From the cell containing the given text, extract its center point as (x, y) coordinate. 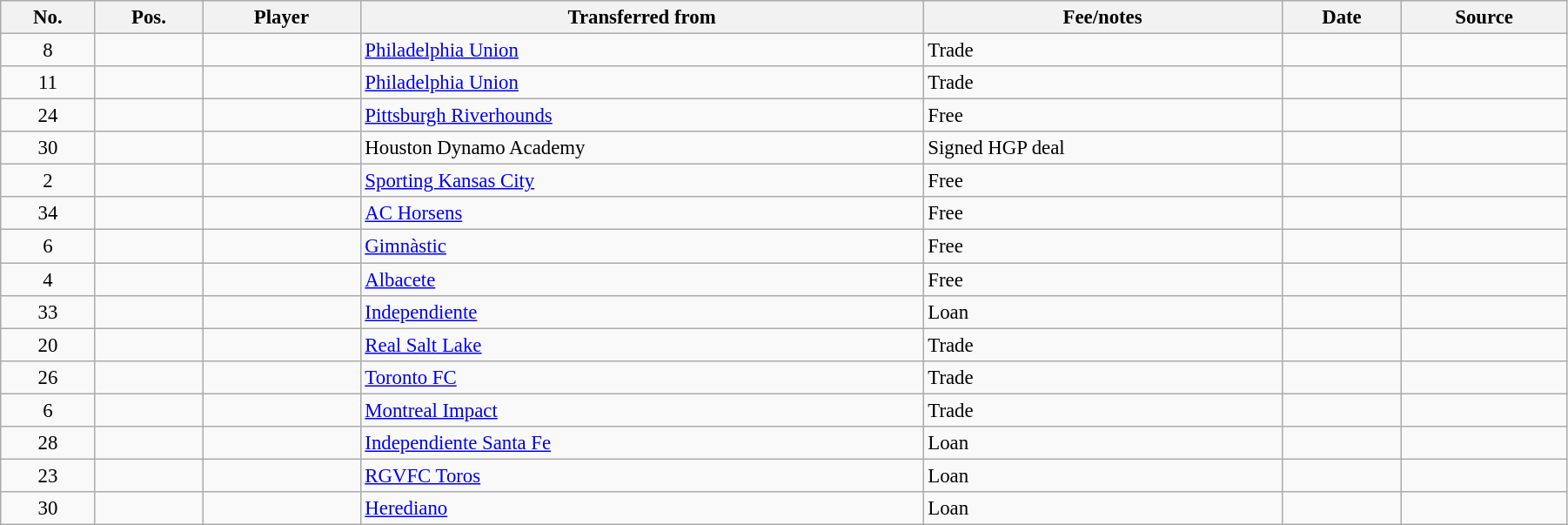
Pos. (149, 17)
24 (48, 116)
Toronto FC (642, 377)
34 (48, 213)
Pittsburgh Riverhounds (642, 116)
Independiente (642, 312)
Transferred from (642, 17)
11 (48, 83)
No. (48, 17)
23 (48, 475)
Albacete (642, 279)
Sporting Kansas City (642, 181)
AC Horsens (642, 213)
Herediano (642, 508)
Gimnàstic (642, 246)
Source (1484, 17)
RGVFC Toros (642, 475)
33 (48, 312)
Montreal Impact (642, 410)
2 (48, 181)
26 (48, 377)
Houston Dynamo Academy (642, 148)
Independiente Santa Fe (642, 443)
Real Salt Lake (642, 345)
Signed HGP deal (1102, 148)
4 (48, 279)
8 (48, 50)
Player (282, 17)
Date (1342, 17)
28 (48, 443)
20 (48, 345)
Fee/notes (1102, 17)
